Pinpoint the cell where the given text exists, returning its (x, y) midpoint coordinate. 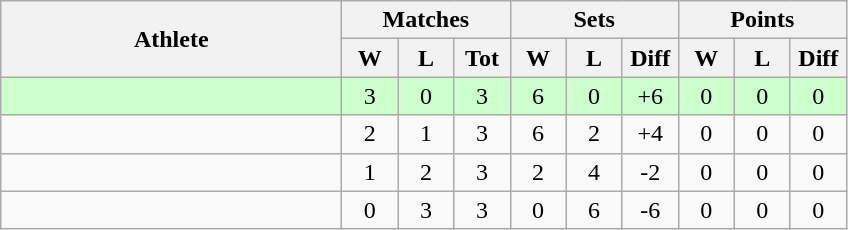
Points (762, 20)
+4 (650, 134)
Athlete (172, 39)
-2 (650, 172)
Matches (426, 20)
Sets (594, 20)
4 (594, 172)
-6 (650, 210)
+6 (650, 96)
Tot (482, 58)
